Scan for the cell matching the given text and deliver its (X, Y) coordinate at center. 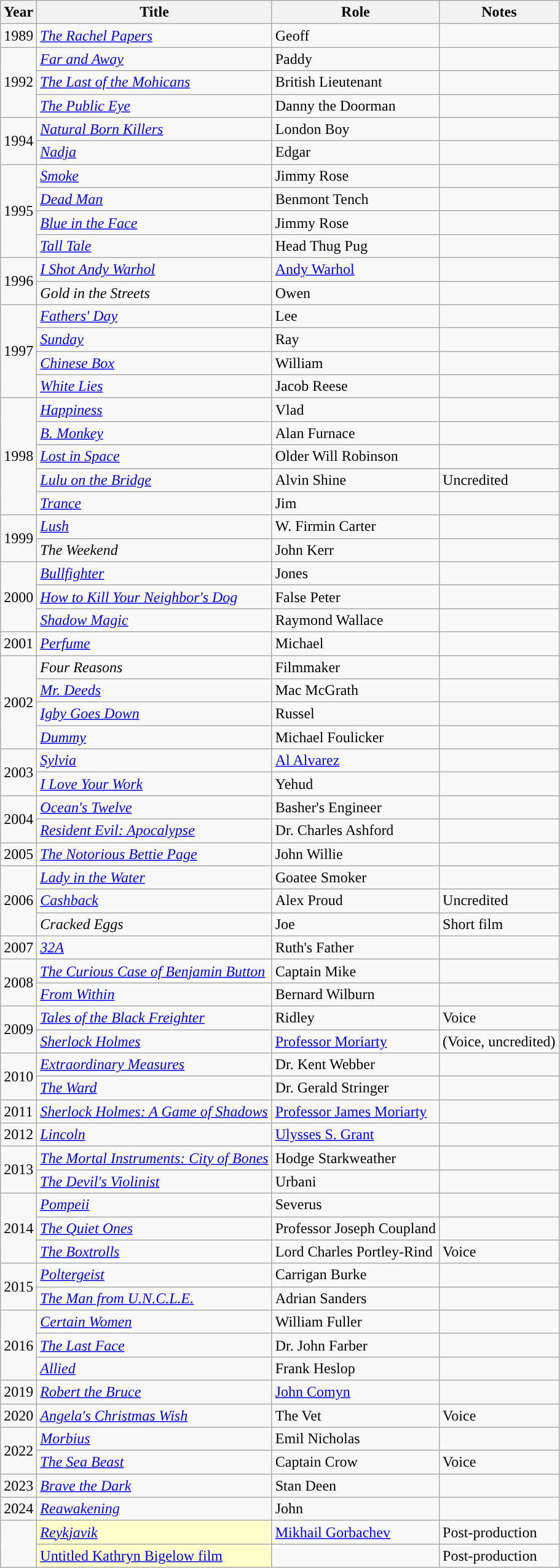
Russel (355, 714)
The Last Face (154, 1345)
Emil Nicholas (355, 1439)
The Last of the Mohicans (154, 82)
Role (355, 12)
Perfume (154, 643)
Bernard Wilburn (355, 994)
Certain Women (154, 1322)
Lincoln (154, 1135)
Owen (355, 293)
Tales of the Black Freighter (154, 1017)
Extraordinary Measures (154, 1065)
2023 (18, 1486)
White Lies (154, 386)
Dr. Charles Ashford (355, 831)
The Weekend (154, 550)
Smoke (154, 176)
Professor Joseph Coupland (355, 1228)
John Comyn (355, 1392)
The Notorious Bettie Page (154, 854)
Blue in the Face (154, 222)
32A (154, 947)
The Devil's Violinist (154, 1182)
Basher's Engineer (355, 807)
Untitled Kathryn Bigelow film (154, 1556)
Older Will Robinson (355, 457)
Michael (355, 643)
Four Reasons (154, 667)
Lulu on the Bridge (154, 480)
Vlad (355, 410)
Short film (499, 924)
Lush (154, 527)
Reykjavik (154, 1532)
1999 (18, 538)
Fathers' Day (154, 316)
2015 (18, 1287)
Poltergeist (154, 1275)
Head Thug Pug (355, 246)
Dr. Gerald Stringer (355, 1088)
John Kerr (355, 550)
2003 (18, 772)
Robert the Bruce (154, 1392)
Raymond Wallace (355, 620)
Captain Crow (355, 1462)
Alan Furnace (355, 433)
1995 (18, 211)
Far and Away (154, 59)
Morbius (154, 1439)
I Love Your Work (154, 784)
The Boxtrolls (154, 1252)
The Ward (154, 1088)
Mac McGrath (355, 691)
From Within (154, 994)
Geoff (355, 36)
Dr. Kent Webber (355, 1065)
2016 (18, 1345)
The Quiet Ones (154, 1228)
B. Monkey (154, 433)
The Sea Beast (154, 1462)
2014 (18, 1228)
Professor James Moriarty (355, 1111)
1996 (18, 281)
2004 (18, 819)
Goatee Smoker (355, 877)
2007 (18, 947)
Ocean's Twelve (154, 807)
1997 (18, 351)
(Voice, uncredited) (499, 1041)
2022 (18, 1451)
Happiness (154, 410)
Dummy (154, 737)
Gold in the Streets (154, 293)
Angela's Christmas Wish (154, 1415)
Danny the Doorman (355, 106)
Allied (154, 1368)
Alex Proud (355, 901)
2006 (18, 901)
Adrian Sanders (355, 1298)
2011 (18, 1111)
Lee (355, 316)
Hodge Starkweather (355, 1158)
Pompeii (154, 1205)
John (355, 1509)
Dead Man (154, 199)
Yehud (355, 784)
W. Firmin Carter (355, 527)
The Public Eye (154, 106)
Jacob Reese (355, 386)
1992 (18, 82)
Lost in Space (154, 457)
Resident Evil: Apocalypse (154, 831)
Sherlock Holmes: A Game of Shadows (154, 1111)
Shadow Magic (154, 620)
2000 (18, 597)
2002 (18, 702)
The Curious Case of Benjamin Button (154, 971)
Natural Born Killers (154, 129)
Jones (355, 573)
Lord Charles Portley-Rind (355, 1252)
Trance (154, 503)
Sherlock Holmes (154, 1041)
Benmont Tench (355, 199)
Ruth's Father (355, 947)
John Willie (355, 854)
I Shot Andy Warhol (154, 269)
Mr. Deeds (154, 691)
William Fuller (355, 1322)
2024 (18, 1509)
Dr. John Farber (355, 1345)
Paddy (355, 59)
Jim (355, 503)
Ridley (355, 1017)
2001 (18, 643)
British Lieutenant (355, 82)
1989 (18, 36)
Joe (355, 924)
London Boy (355, 129)
Sunday (154, 340)
Title (154, 12)
Carrigan Burke (355, 1275)
1994 (18, 141)
The Man from U.N.C.L.E. (154, 1298)
Cashback (154, 901)
2010 (18, 1076)
Michael Foulicker (355, 737)
Brave the Dark (154, 1486)
Ulysses S. Grant (355, 1135)
2008 (18, 982)
Al Alvarez (355, 761)
Alvin Shine (355, 480)
The Rachel Papers (154, 36)
Professor Moriarty (355, 1041)
Stan Deen (355, 1486)
Edgar (355, 152)
Igby Goes Down (154, 714)
1998 (18, 457)
Captain Mike (355, 971)
Tall Tale (154, 246)
Severus (355, 1205)
2005 (18, 854)
Cracked Eggs (154, 924)
2019 (18, 1392)
Chinese Box (154, 363)
Ray (355, 340)
Lady in the Water (154, 877)
Frank Heslop (355, 1368)
2009 (18, 1029)
Andy Warhol (355, 269)
Reawakening (154, 1509)
Filmmaker (355, 667)
Urbani (355, 1182)
2012 (18, 1135)
2013 (18, 1170)
How to Kill Your Neighbor's Dog (154, 597)
Year (18, 12)
The Vet (355, 1415)
Nadja (154, 152)
False Peter (355, 597)
Bullfighter (154, 573)
William (355, 363)
Sylvia (154, 761)
2020 (18, 1415)
Mikhail Gorbachev (355, 1532)
The Mortal Instruments: City of Bones (154, 1158)
Notes (499, 12)
